Search for the cell housing the specified text and yield its (x, y) center coordinate. 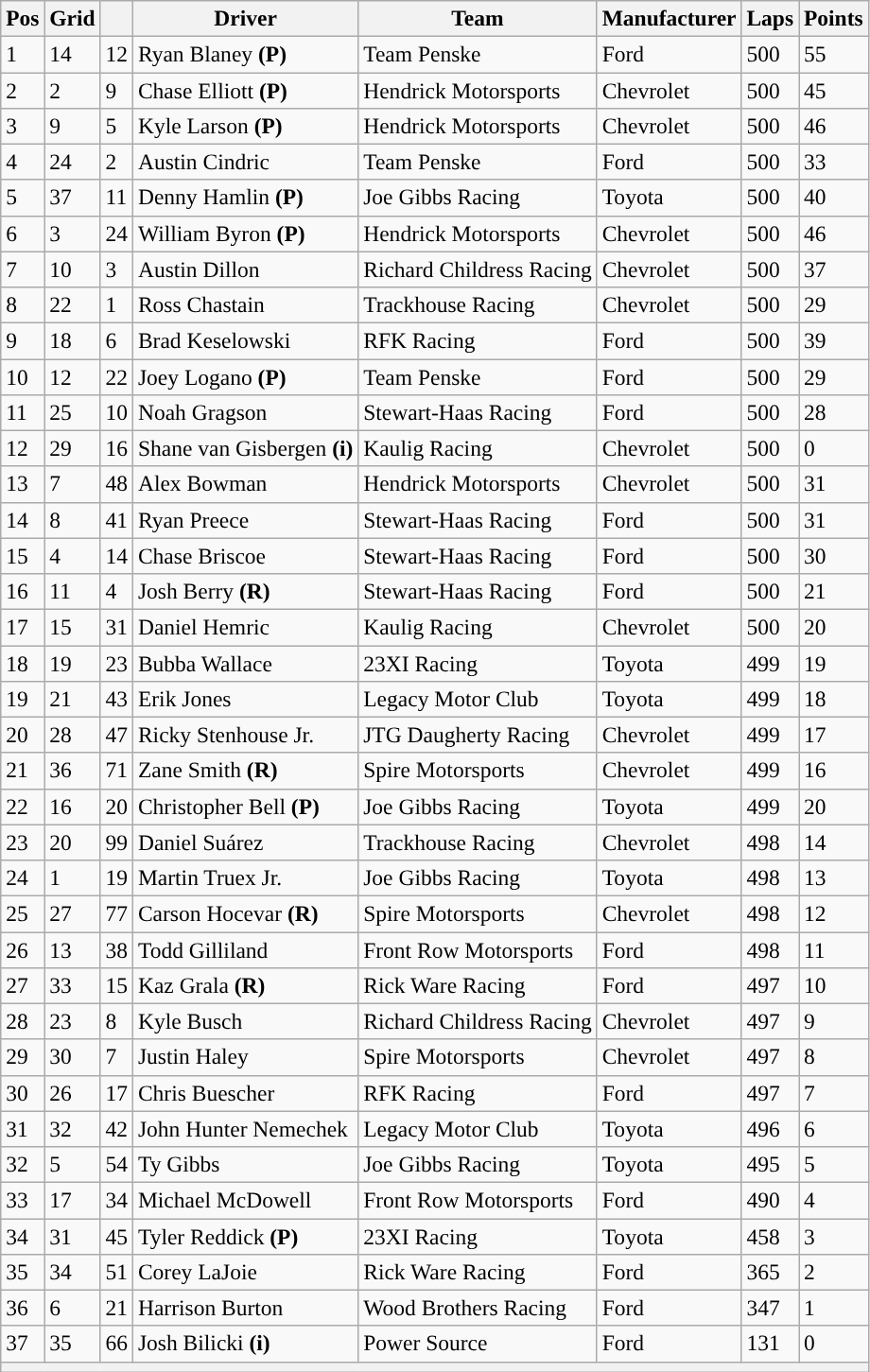
Harrison Burton (245, 1308)
JTG Daugherty Racing (478, 735)
Grid (72, 18)
54 (116, 1164)
51 (116, 1272)
Denny Hamlin (P) (245, 198)
48 (116, 484)
Martin Truex Jr. (245, 877)
Driver (245, 18)
John Hunter Nemechek (245, 1129)
Chase Briscoe (245, 556)
Power Source (478, 1344)
40 (834, 198)
Ty Gibbs (245, 1164)
Ross Chastain (245, 304)
55 (834, 54)
Kyle Busch (245, 1021)
Josh Bilicki (i) (245, 1344)
99 (116, 842)
131 (770, 1344)
Daniel Suárez (245, 842)
Ryan Preece (245, 520)
Laps (770, 18)
Ryan Blaney (P) (245, 54)
Austin Cindric (245, 162)
Tyler Reddick (P) (245, 1236)
Josh Berry (R) (245, 591)
Shane van Gisbergen (i) (245, 448)
Chris Buescher (245, 1093)
Daniel Hemric (245, 627)
365 (770, 1272)
Justin Haley (245, 1057)
Joey Logano (P) (245, 376)
Erik Jones (245, 699)
Points (834, 18)
Alex Bowman (245, 484)
Bubba Wallace (245, 663)
43 (116, 699)
Kyle Larson (P) (245, 126)
42 (116, 1129)
458 (770, 1236)
47 (116, 735)
Michael McDowell (245, 1200)
Austin Dillon (245, 269)
Ricky Stenhouse Jr. (245, 735)
Carson Hocevar (R) (245, 913)
490 (770, 1200)
38 (116, 949)
66 (116, 1344)
Kaz Grala (R) (245, 985)
Manufacturer (670, 18)
Todd Gilliland (245, 949)
Corey LaJoie (245, 1272)
71 (116, 771)
Zane Smith (R) (245, 771)
Brad Keselowski (245, 340)
77 (116, 913)
Christopher Bell (P) (245, 807)
William Byron (P) (245, 234)
496 (770, 1129)
Team (478, 18)
Noah Gragson (245, 412)
347 (770, 1308)
495 (770, 1164)
Wood Brothers Racing (478, 1308)
Chase Elliott (P) (245, 90)
41 (116, 520)
Pos (23, 18)
39 (834, 340)
